Capture the cell that displays the provided text and extract its (x, y) central coordinate. 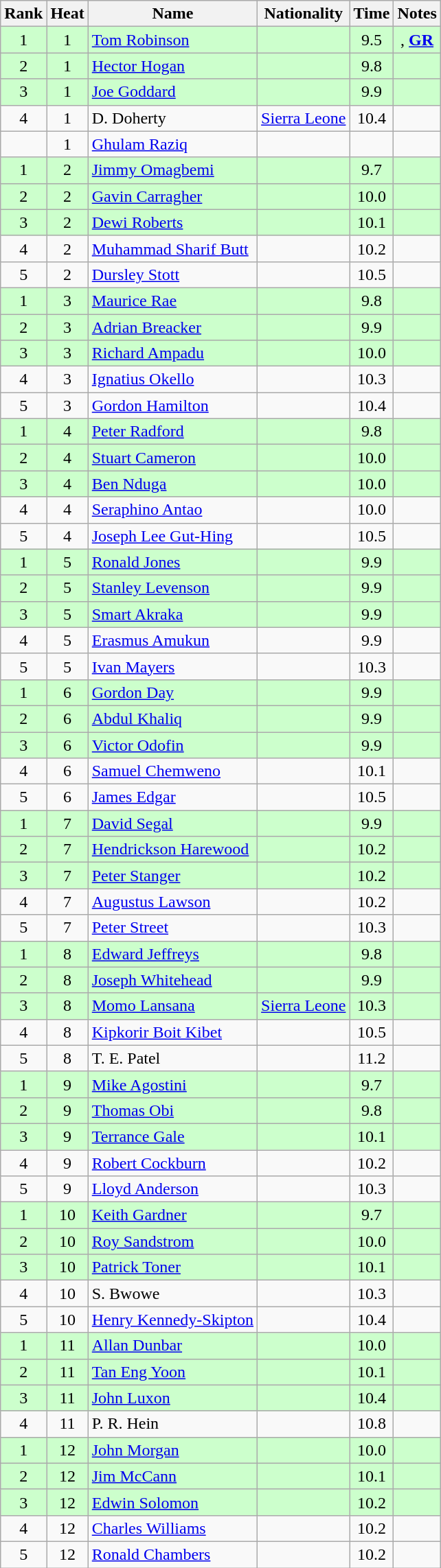
Gavin Carragher (172, 196)
P. R. Hein (172, 1424)
Terrance Gale (172, 1136)
Gordon Hamilton (172, 406)
Seraphino Antao (172, 510)
Lloyd Anderson (172, 1189)
David Segal (172, 823)
Ben Nduga (172, 484)
Henry Kennedy-Skipton (172, 1320)
James Edgar (172, 797)
John Luxon (172, 1398)
Hendrickson Harewood (172, 850)
Muhammad Sharif Butt (172, 248)
Ignatius Okello (172, 379)
Peter Stanger (172, 876)
Samuel Chemweno (172, 771)
Momo Lansana (172, 1006)
Tan Eng Yoon (172, 1372)
Joseph Whitehead (172, 980)
Keith Gardner (172, 1215)
John Morgan (172, 1450)
Smart Akraka (172, 614)
Edwin Solomon (172, 1502)
10.8 (372, 1424)
D. Doherty (172, 118)
Time (372, 14)
Augustus Lawson (172, 902)
Erasmus Amukun (172, 640)
Jimmy Omagbemi (172, 170)
Notes (417, 14)
Ronald Chambers (172, 1554)
Mike Agostini (172, 1084)
Adrian Breacker (172, 327)
Jim McCann (172, 1476)
Ronald Jones (172, 562)
Joseph Lee Gut-Hing (172, 536)
Edward Jeffreys (172, 954)
Allan Dunbar (172, 1346)
Tom Robinson (172, 40)
Victor Odofin (172, 745)
Joe Goddard (172, 92)
Nationality (304, 14)
Thomas Obi (172, 1110)
Peter Radford (172, 432)
9.5 (372, 40)
Stuart Cameron (172, 458)
Robert Cockburn (172, 1163)
Name (172, 14)
Hector Hogan (172, 66)
Roy Sandstrom (172, 1241)
Dursley Stott (172, 274)
Ghulam Raziq (172, 144)
, GR (417, 40)
Heat (67, 14)
Abdul Khaliq (172, 718)
T. E. Patel (172, 1058)
Maurice Rae (172, 301)
Richard Ampadu (172, 353)
Ivan Mayers (172, 666)
Kipkorir Boit Kibet (172, 1032)
Rank (23, 14)
Gordon Day (172, 692)
Peter Street (172, 928)
Patrick Toner (172, 1267)
Stanley Levenson (172, 588)
S. Bwowe (172, 1294)
11.2 (372, 1058)
Charles Williams (172, 1528)
Dewi Roberts (172, 222)
